Determine the [X, Y] coordinate at the center of the cell enclosing the given text.  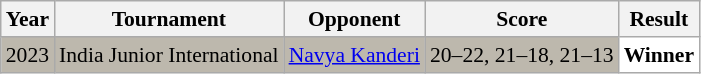
20–22, 21–18, 21–13 [522, 55]
Navya Kanderi [354, 55]
Opponent [354, 19]
Result [660, 19]
Score [522, 19]
Tournament [169, 19]
Year [28, 19]
2023 [28, 55]
Winner [660, 55]
India Junior International [169, 55]
